Find where the given text appears and provide that cell's center as (x, y) coordinate. 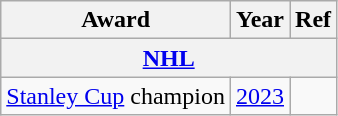
Year (260, 20)
NHL (169, 58)
2023 (260, 96)
Ref (314, 20)
Award (116, 20)
Stanley Cup champion (116, 96)
